Extract the (x, y) coordinate from the center of the cell holding the provided text.  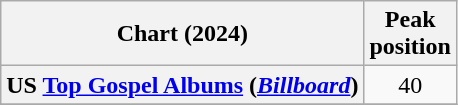
Chart (2024) (182, 34)
40 (410, 85)
US Top Gospel Albums (Billboard) (182, 85)
Peakposition (410, 34)
